Extract the (X, Y) coordinate from the center of the cell holding the provided text.  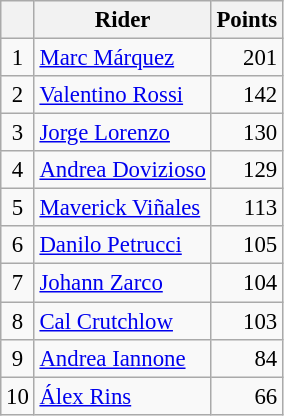
84 (246, 358)
Cal Crutchlow (122, 321)
Andrea Iannone (122, 358)
Johann Zarco (122, 283)
201 (246, 58)
66 (246, 396)
105 (246, 245)
129 (246, 170)
5 (18, 208)
10 (18, 396)
Andrea Dovizioso (122, 170)
Marc Márquez (122, 58)
Danilo Petrucci (122, 245)
142 (246, 95)
Points (246, 20)
113 (246, 208)
4 (18, 170)
7 (18, 283)
130 (246, 133)
9 (18, 358)
2 (18, 95)
103 (246, 321)
8 (18, 321)
Rider (122, 20)
6 (18, 245)
Jorge Lorenzo (122, 133)
1 (18, 58)
Álex Rins (122, 396)
Valentino Rossi (122, 95)
3 (18, 133)
104 (246, 283)
Maverick Viñales (122, 208)
